Return [x, y] of the center of cell containing provided text 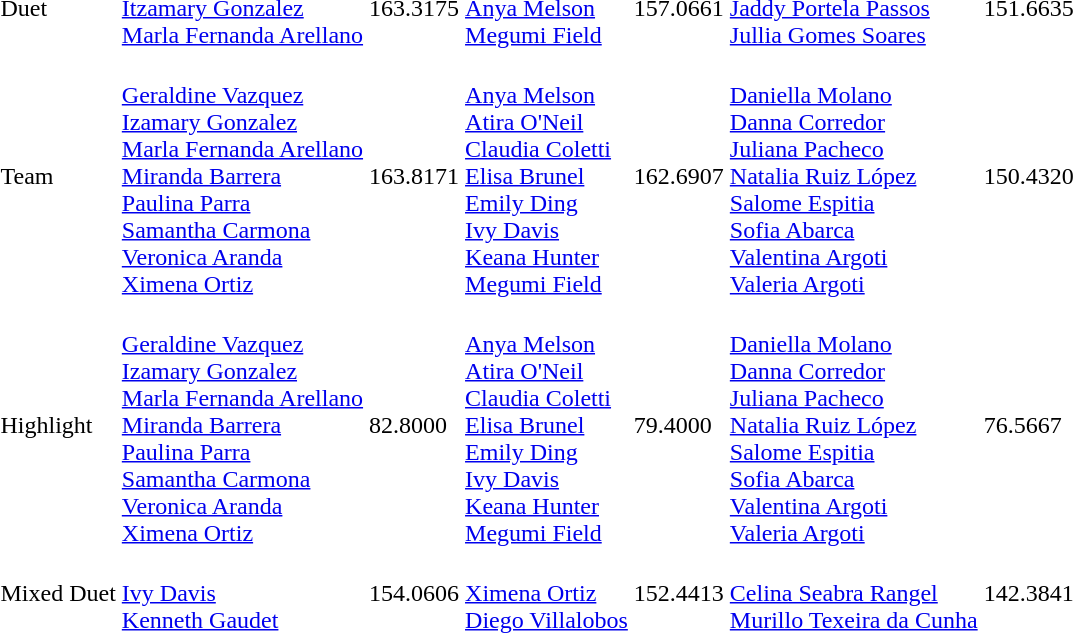
79.4000 [678, 425]
163.8171 [414, 176]
82.8000 [414, 425]
162.6907 [678, 176]
